Return [X, Y] of the center of cell containing provided text 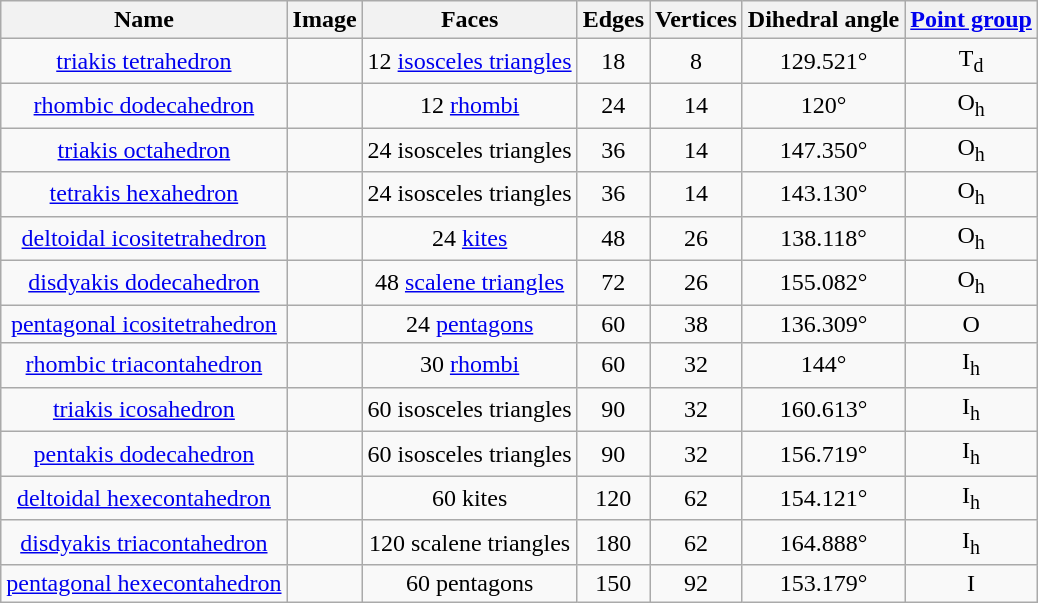
pentakis dodecahedron [144, 454]
pentagonal icositetrahedron [144, 324]
Name [144, 20]
Image [324, 20]
147.350° [823, 150]
24 kites [470, 238]
120° [823, 105]
48 scalene triangles [470, 283]
38 [696, 324]
92 [696, 584]
180 [613, 542]
rhombic triacontahedron [144, 365]
pentagonal hexecontahedron [144, 584]
Td [972, 61]
129.521° [823, 61]
60 pentagons [470, 584]
154.121° [823, 498]
Dihedral angle [823, 20]
156.719° [823, 454]
triakis tetrahedron [144, 61]
tetrakis hexahedron [144, 194]
12 rhombi [470, 105]
72 [613, 283]
136.309° [823, 324]
disdyakis dodecahedron [144, 283]
164.888° [823, 542]
deltoidal hexecontahedron [144, 498]
155.082° [823, 283]
8 [696, 61]
Point group [972, 20]
Faces [470, 20]
160.613° [823, 409]
Edges [613, 20]
I [972, 584]
triakis octahedron [144, 150]
120 scalene triangles [470, 542]
Vertices [696, 20]
rhombic dodecahedron [144, 105]
144° [823, 365]
24 [613, 105]
24 pentagons [470, 324]
143.130° [823, 194]
O [972, 324]
30 rhombi [470, 365]
153.179° [823, 584]
deltoidal icositetrahedron [144, 238]
12 isosceles triangles [470, 61]
48 [613, 238]
triakis icosahedron [144, 409]
138.118° [823, 238]
150 [613, 584]
120 [613, 498]
60 kites [470, 498]
disdyakis triacontahedron [144, 542]
18 [613, 61]
